Identify which cell holds the provided text, then report its (x, y) central coordinate. 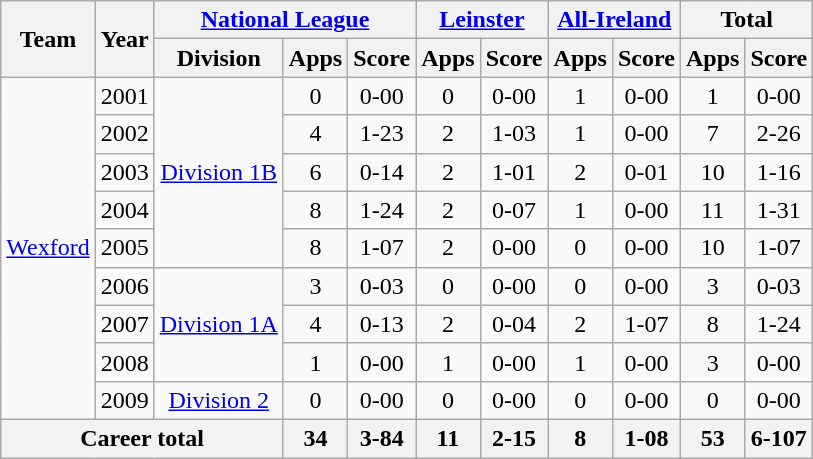
Division 1A (218, 324)
Team (48, 39)
2004 (124, 210)
2009 (124, 400)
All-Ireland (614, 20)
National League (284, 20)
2-15 (514, 438)
3-84 (382, 438)
6 (315, 172)
0-13 (382, 324)
Division 1B (218, 172)
Division 2 (218, 400)
6-107 (779, 438)
0-14 (382, 172)
2008 (124, 362)
0-01 (646, 172)
2-26 (779, 134)
2002 (124, 134)
Division (218, 58)
1-08 (646, 438)
0-07 (514, 210)
1-23 (382, 134)
2005 (124, 248)
1-31 (779, 210)
53 (712, 438)
Year (124, 39)
2003 (124, 172)
Wexford (48, 248)
7 (712, 134)
Total (746, 20)
0-04 (514, 324)
34 (315, 438)
1-16 (779, 172)
2006 (124, 286)
2007 (124, 324)
2001 (124, 96)
1-01 (514, 172)
Leinster (482, 20)
Career total (142, 438)
1-03 (514, 134)
